Capture the cell that displays the provided text and extract its (X, Y) central coordinate. 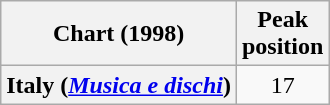
Chart (1998) (119, 34)
Peakposition (282, 34)
Italy (Musica e dischi) (119, 85)
17 (282, 85)
